Provide the [x, y] coordinate of the cell's center where the given text is located.  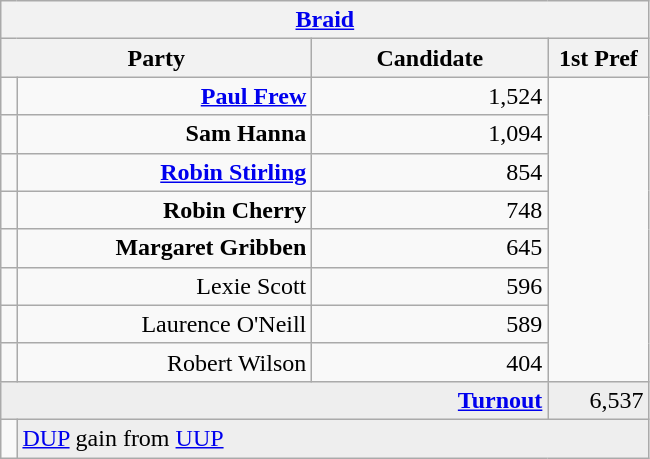
Turnout [274, 400]
1st Pref [598, 58]
589 [430, 324]
1,094 [430, 134]
854 [430, 172]
Margaret Gribben [164, 248]
6,537 [598, 400]
Braid [325, 20]
Party [156, 58]
DUP gain from UUP [333, 438]
Robin Stirling [164, 172]
Candidate [430, 58]
Robert Wilson [164, 362]
596 [430, 286]
404 [430, 362]
Robin Cherry [164, 210]
Laurence O'Neill [164, 324]
1,524 [430, 96]
Lexie Scott [164, 286]
645 [430, 248]
Paul Frew [164, 96]
748 [430, 210]
Sam Hanna [164, 134]
